Scan for the cell matching the given text and deliver its (x, y) coordinate at center. 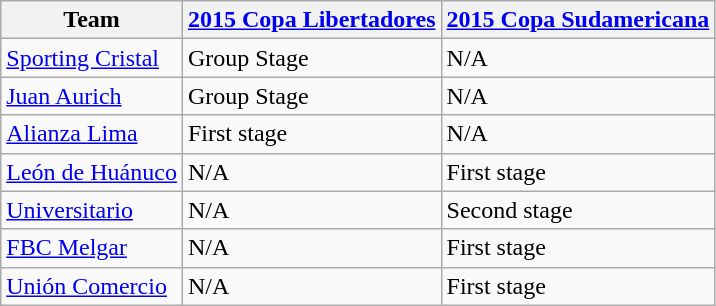
Second stage (578, 210)
Universitario (92, 210)
Team (92, 20)
FBC Melgar (92, 248)
Juan Aurich (92, 96)
2015 Copa Sudamericana (578, 20)
León de Huánuco (92, 172)
Alianza Lima (92, 134)
Sporting Cristal (92, 58)
2015 Copa Libertadores (312, 20)
Unión Comercio (92, 286)
